Identify which cell holds the provided text, then report its (x, y) central coordinate. 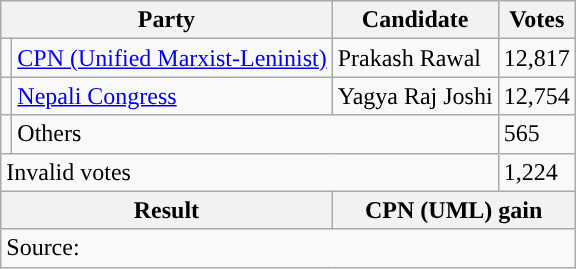
Prakash Rawal (415, 58)
Candidate (415, 20)
Result (166, 210)
565 (536, 134)
Party (166, 20)
CPN (Unified Marxist-Leninist) (172, 58)
Nepali Congress (172, 96)
Others (255, 134)
12,817 (536, 58)
Votes (536, 20)
Source: (288, 248)
1,224 (536, 172)
12,754 (536, 96)
Yagya Raj Joshi (415, 96)
Invalid votes (250, 172)
CPN (UML) gain (454, 210)
